From the cell containing the given text, extract its center point as (x, y) coordinate. 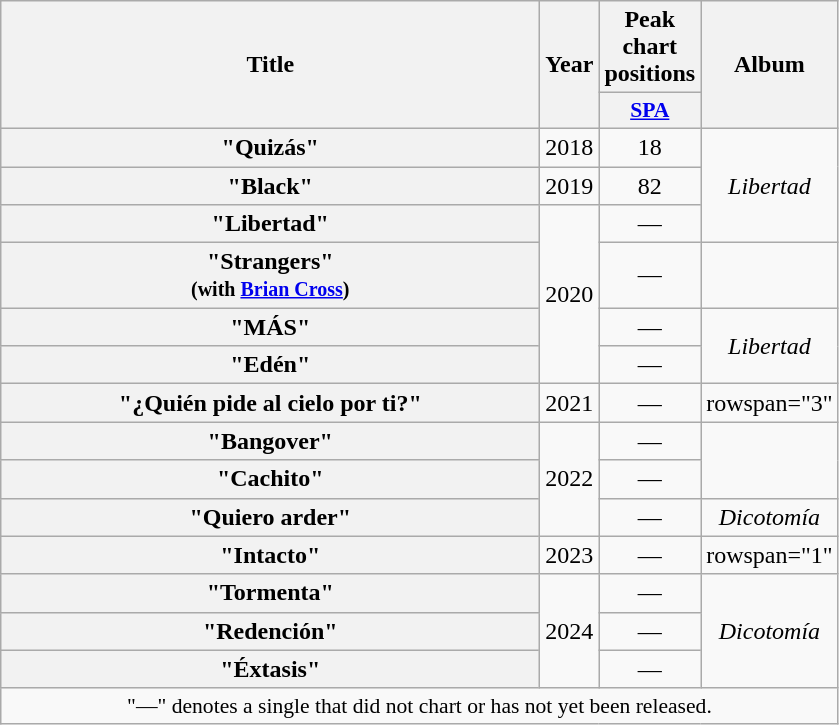
"Intacto" (270, 555)
"Black" (270, 185)
"¿Quién pide al cielo por ti?" (270, 403)
rowspan="3" (770, 403)
"Edén" (270, 365)
Peak chart positions (650, 47)
"Bangover" (270, 441)
"Strangers"(with Brian Cross) (270, 276)
Year (570, 65)
2023 (570, 555)
2021 (570, 403)
"—" denotes a single that did not chart or has not yet been released. (420, 706)
"Redención" (270, 631)
Album (770, 65)
"Éxtasis" (270, 669)
18 (650, 147)
"Quizás" (270, 147)
"Libertad" (270, 224)
2020 (570, 294)
Title (270, 65)
"Cachito" (270, 479)
rowspan="1" (770, 555)
"Quiero arder" (270, 517)
2018 (570, 147)
SPA (650, 111)
"Tormenta" (270, 593)
2022 (570, 479)
2024 (570, 631)
82 (650, 185)
2019 (570, 185)
"MÁS" (270, 327)
